Locate the cell with the specified text and output its [x, y] center coordinate. 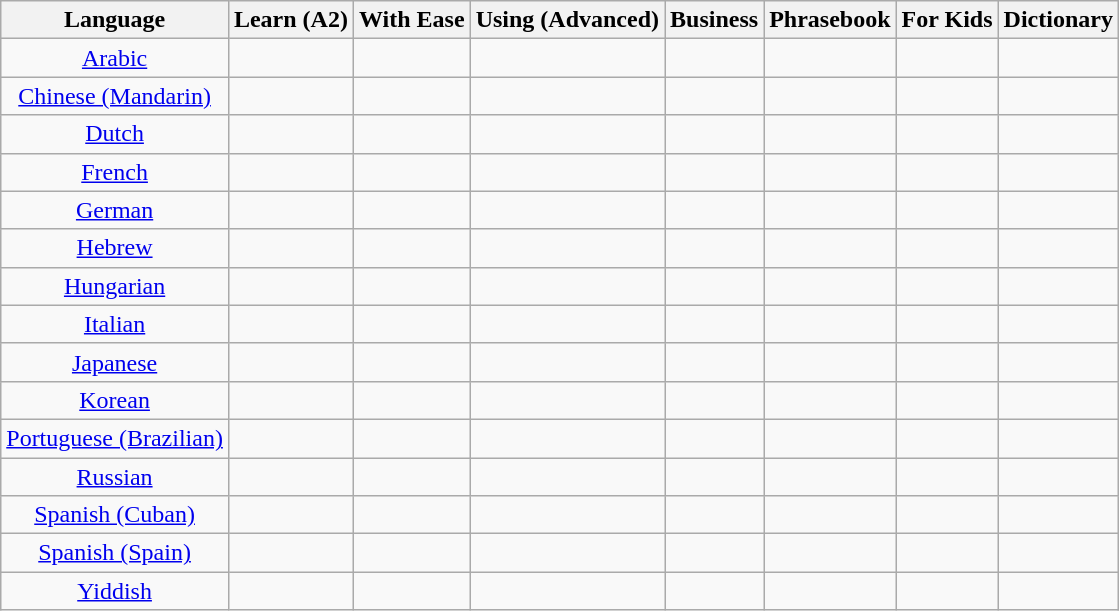
Korean [115, 400]
Italian [115, 324]
Business [714, 20]
Chinese (Mandarin) [115, 96]
For Kids [947, 20]
Arabic [115, 58]
Phrasebook [830, 20]
Japanese [115, 362]
Language [115, 20]
Using (Advanced) [567, 20]
Spanish (Spain) [115, 553]
French [115, 172]
Spanish (Cuban) [115, 515]
Hungarian [115, 286]
Russian [115, 477]
With Ease [412, 20]
Learn (A2) [290, 20]
Hebrew [115, 248]
Dictionary [1058, 20]
Dutch [115, 134]
Yiddish [115, 591]
Portuguese (Brazilian) [115, 438]
German [115, 210]
